Capture the cell that displays the provided text and extract its (X, Y) central coordinate. 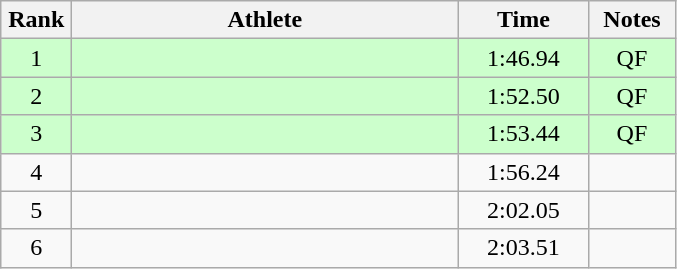
5 (36, 210)
2:02.05 (524, 210)
1:53.44 (524, 134)
Notes (632, 20)
3 (36, 134)
1:52.50 (524, 96)
1:46.94 (524, 58)
Time (524, 20)
2:03.51 (524, 248)
1:56.24 (524, 172)
Rank (36, 20)
Athlete (265, 20)
1 (36, 58)
4 (36, 172)
2 (36, 96)
6 (36, 248)
